For the text-containing cell, return its midpoint in (x, y) coordinate format. 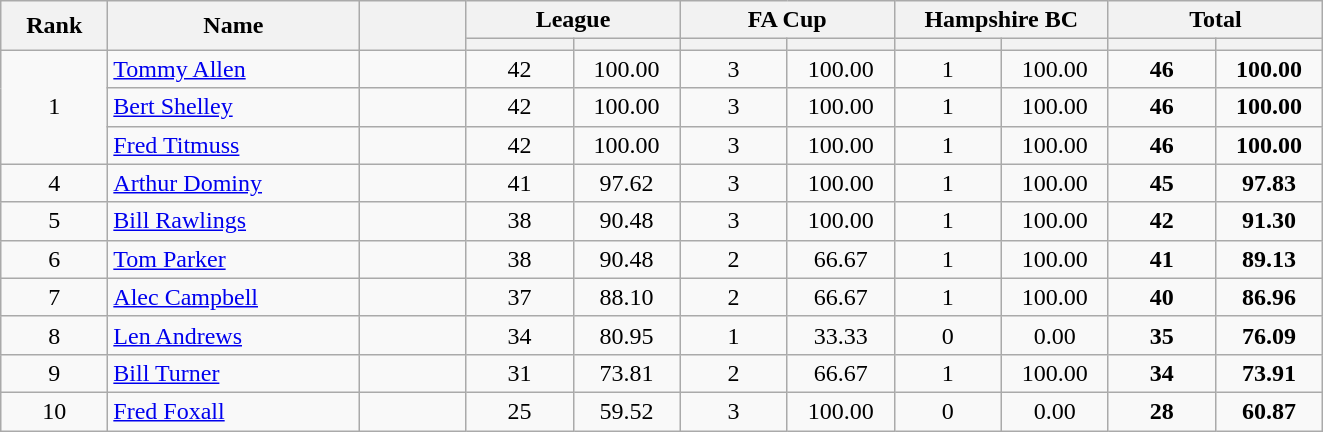
Fred Foxall (234, 411)
40 (1162, 297)
Hampshire BC (1001, 20)
Rank (54, 26)
4 (54, 183)
Bert Shelley (234, 107)
45 (1162, 183)
7 (54, 297)
76.09 (1268, 335)
60.87 (1268, 411)
10 (54, 411)
28 (1162, 411)
Name (234, 26)
35 (1162, 335)
6 (54, 259)
Bill Turner (234, 373)
Len Andrews (234, 335)
97.62 (626, 183)
33.33 (840, 335)
91.30 (1268, 221)
86.96 (1268, 297)
97.83 (1268, 183)
25 (520, 411)
FA Cup (787, 20)
Bill Rawlings (234, 221)
5 (54, 221)
88.10 (626, 297)
Arthur Dominy (234, 183)
59.52 (626, 411)
League (573, 20)
Tom Parker (234, 259)
80.95 (626, 335)
89.13 (1268, 259)
31 (520, 373)
Fred Titmuss (234, 145)
9 (54, 373)
Total (1215, 20)
73.81 (626, 373)
8 (54, 335)
37 (520, 297)
73.91 (1268, 373)
Alec Campbell (234, 297)
Tommy Allen (234, 69)
